Capture the cell that displays the provided text and extract its (X, Y) central coordinate. 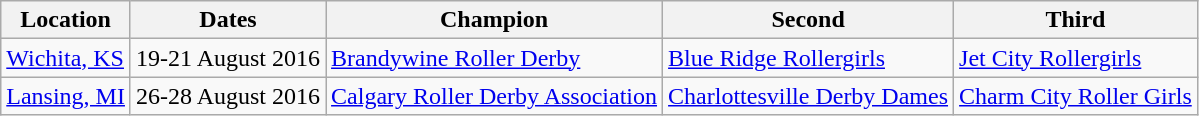
Location (66, 20)
Jet City Rollergirls (1076, 58)
Calgary Roller Derby Association (494, 96)
Wichita, KS (66, 58)
Dates (228, 20)
Third (1076, 20)
26-28 August 2016 (228, 96)
Second (808, 20)
Blue Ridge Rollergirls (808, 58)
Lansing, MI (66, 96)
Champion (494, 20)
Brandywine Roller Derby (494, 58)
Charm City Roller Girls (1076, 96)
Charlottesville Derby Dames (808, 96)
19-21 August 2016 (228, 58)
